Detect which cell encompasses the target text, then output its (X, Y) center coordinate. 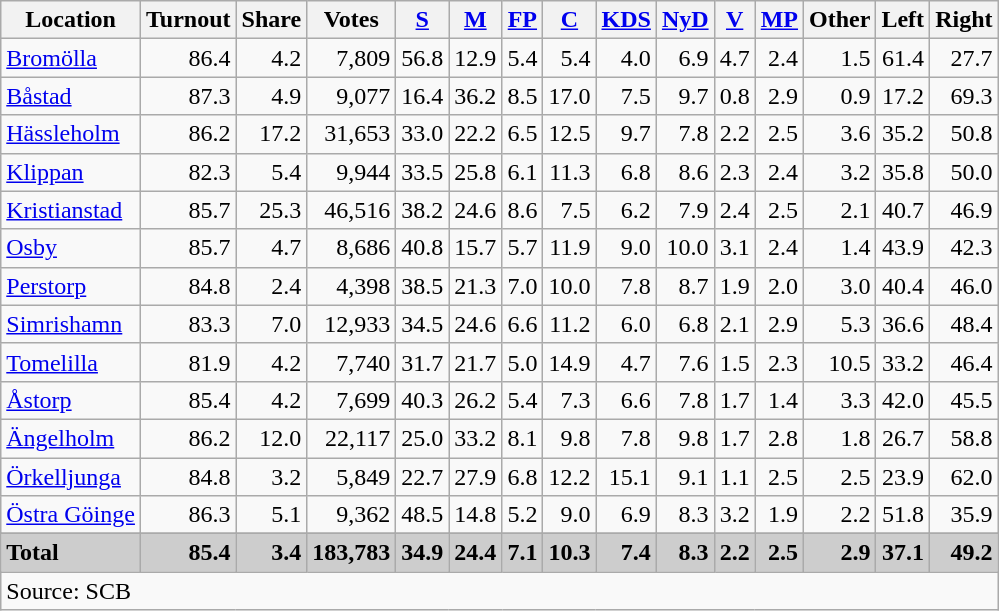
40.3 (422, 400)
6.2 (626, 210)
10.5 (840, 362)
8.5 (522, 96)
61.4 (903, 58)
69.3 (964, 96)
86.3 (188, 515)
Other (840, 20)
38.2 (422, 210)
6.5 (522, 134)
Hässleholm (71, 134)
8.7 (685, 286)
Location (71, 20)
87.3 (188, 96)
34.5 (422, 324)
25.0 (422, 438)
24.4 (476, 553)
23.9 (903, 477)
36.2 (476, 96)
31,653 (352, 134)
11.9 (570, 248)
7.4 (626, 553)
25.8 (476, 172)
7,809 (352, 58)
9,362 (352, 515)
11.2 (570, 324)
43.9 (903, 248)
48.5 (422, 515)
86.4 (188, 58)
82.3 (188, 172)
12.2 (570, 477)
MP (779, 20)
183,783 (352, 553)
9,944 (352, 172)
17.0 (570, 96)
Tomelilla (71, 362)
25.3 (272, 210)
26.2 (476, 400)
M (476, 20)
40.4 (903, 286)
5,849 (352, 477)
58.8 (964, 438)
40.7 (903, 210)
7.3 (570, 400)
6.0 (626, 324)
45.5 (964, 400)
1.1 (734, 477)
4,398 (352, 286)
Simrishamn (71, 324)
7.9 (685, 210)
Right (964, 20)
7,740 (352, 362)
12.9 (476, 58)
4.0 (626, 58)
7.6 (685, 362)
50.8 (964, 134)
15.1 (626, 477)
21.7 (476, 362)
81.9 (188, 362)
5.0 (522, 362)
9,077 (352, 96)
8.1 (522, 438)
33.0 (422, 134)
7.1 (522, 553)
27.9 (476, 477)
35.8 (903, 172)
50.0 (964, 172)
7,699 (352, 400)
Total (71, 553)
40.8 (422, 248)
35.9 (964, 515)
12.0 (272, 438)
Votes (352, 20)
2.8 (779, 438)
35.2 (903, 134)
56.8 (422, 58)
6.1 (522, 172)
51.8 (903, 515)
46,516 (352, 210)
26.7 (903, 438)
9.1 (685, 477)
Ängelholm (71, 438)
12,933 (352, 324)
Båstad (71, 96)
Source: SCB (500, 591)
22.7 (422, 477)
C (570, 20)
15.7 (476, 248)
NyD (685, 20)
3.3 (840, 400)
38.5 (422, 286)
46.4 (964, 362)
Örkelljunga (71, 477)
36.6 (903, 324)
22,117 (352, 438)
83.3 (188, 324)
22.2 (476, 134)
49.2 (964, 553)
5.7 (522, 248)
37.1 (903, 553)
14.9 (570, 362)
Östra Göinge (71, 515)
Perstorp (71, 286)
V (734, 20)
42.3 (964, 248)
21.3 (476, 286)
5.3 (840, 324)
8,686 (352, 248)
S (422, 20)
14.8 (476, 515)
10.3 (570, 553)
46.0 (964, 286)
11.3 (570, 172)
0.9 (840, 96)
Bromölla (71, 58)
42.0 (903, 400)
16.4 (422, 96)
3.1 (734, 248)
Åstorp (71, 400)
3.6 (840, 134)
Klippan (71, 172)
4.9 (272, 96)
5.1 (272, 515)
12.5 (570, 134)
Left (903, 20)
34.9 (422, 553)
5.2 (522, 515)
27.7 (964, 58)
Kristianstad (71, 210)
2.0 (779, 286)
1.8 (840, 438)
3.4 (272, 553)
31.7 (422, 362)
3.0 (840, 286)
FP (522, 20)
Turnout (188, 20)
48.4 (964, 324)
33.5 (422, 172)
46.9 (964, 210)
0.8 (734, 96)
Share (272, 20)
KDS (626, 20)
62.0 (964, 477)
Osby (71, 248)
